Find where the given text appears and provide that cell's center as (x, y) coordinate. 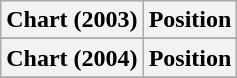
Chart (2003) (72, 20)
Chart (2004) (72, 58)
